From the cell containing the given text, extract its center point as [x, y] coordinate. 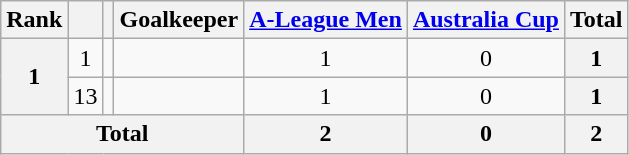
Goalkeeper [179, 20]
A-League Men [326, 20]
Rank [34, 20]
Australia Cup [486, 20]
13 [86, 96]
